Search for the cell housing the specified text and yield its [x, y] center coordinate. 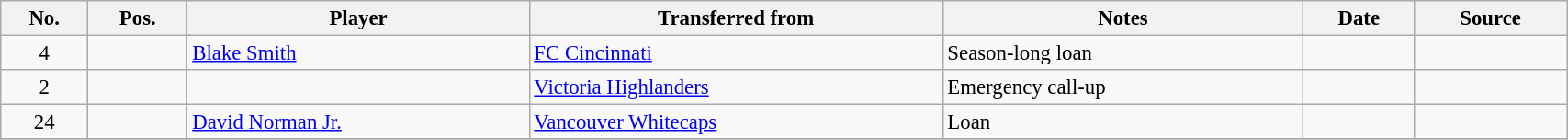
Emergency call-up [1122, 87]
Vancouver Whitecaps [736, 122]
Pos. [138, 18]
Source [1491, 18]
2 [44, 87]
24 [44, 122]
Notes [1122, 18]
Loan [1122, 122]
Transferred from [736, 18]
Season-long loan [1122, 53]
4 [44, 53]
No. [44, 18]
Victoria Highlanders [736, 87]
FC Cincinnati [736, 53]
Player [358, 18]
David Norman Jr. [358, 122]
Blake Smith [358, 53]
Date [1359, 18]
